Find where the given text appears and provide that cell's center as [x, y] coordinate. 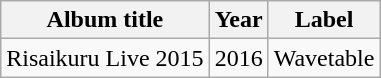
Year [238, 20]
Wavetable [324, 58]
Label [324, 20]
Album title [105, 20]
Risaikuru Live 2015 [105, 58]
2016 [238, 58]
